Detect which cell encompasses the target text, then output its [x, y] center coordinate. 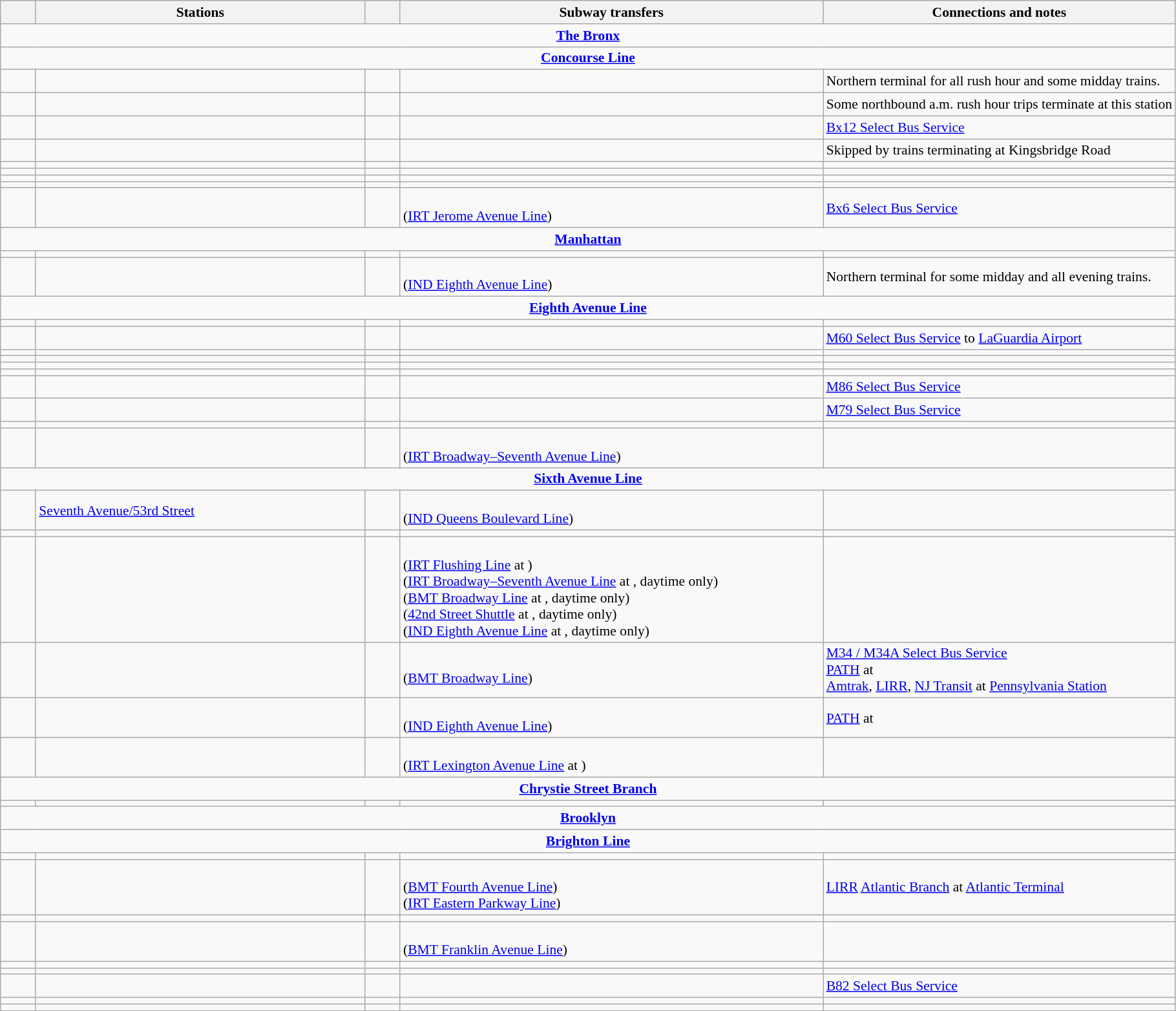
Brighton Line [588, 842]
Subway transfers [611, 12]
Northern terminal for some midday and all evening trains. [1000, 277]
Northern terminal for all rush hour and some midday trains. [1000, 81]
Chrystie Street Branch [588, 789]
Stations [200, 12]
Skipped by trains terminating at Kingsbridge Road [1000, 151]
(IRT Broadway–Seventh Avenue Line) [611, 447]
(IND Queens Boulevard Line) [611, 511]
Bx6 Select Bus Service [1000, 208]
(BMT Broadway Line) [611, 670]
Some northbound a.m. rush hour trips terminate at this station [1000, 105]
(IRT Jerome Avenue Line) [611, 208]
B82 Select Bus Service [1000, 986]
Seventh Avenue/53rd Street [200, 511]
The Bronx [588, 36]
Sixth Avenue Line [588, 479]
M79 Select Bus Service [1000, 410]
(BMT Fourth Avenue Line) (IRT Eastern Parkway Line) [611, 887]
PATH at [1000, 718]
LIRR Atlantic Branch at Atlantic Terminal [1000, 887]
(IRT Lexington Avenue Line at ) [611, 758]
M86 Select Bus Service [1000, 387]
Manhattan [588, 239]
Eighth Avenue Line [588, 308]
Connections and notes [1000, 12]
Brooklyn [588, 818]
(BMT Franklin Avenue Line) [611, 941]
Concourse Line [588, 58]
M60 Select Bus Service to LaGuardia Airport [1000, 338]
M34 / M34A Select Bus ServicePATH at Amtrak, LIRR, NJ Transit at Pennsylvania Station [1000, 670]
Bx12 Select Bus Service [1000, 127]
